Identify which cell holds the provided text, then report its [X, Y] central coordinate. 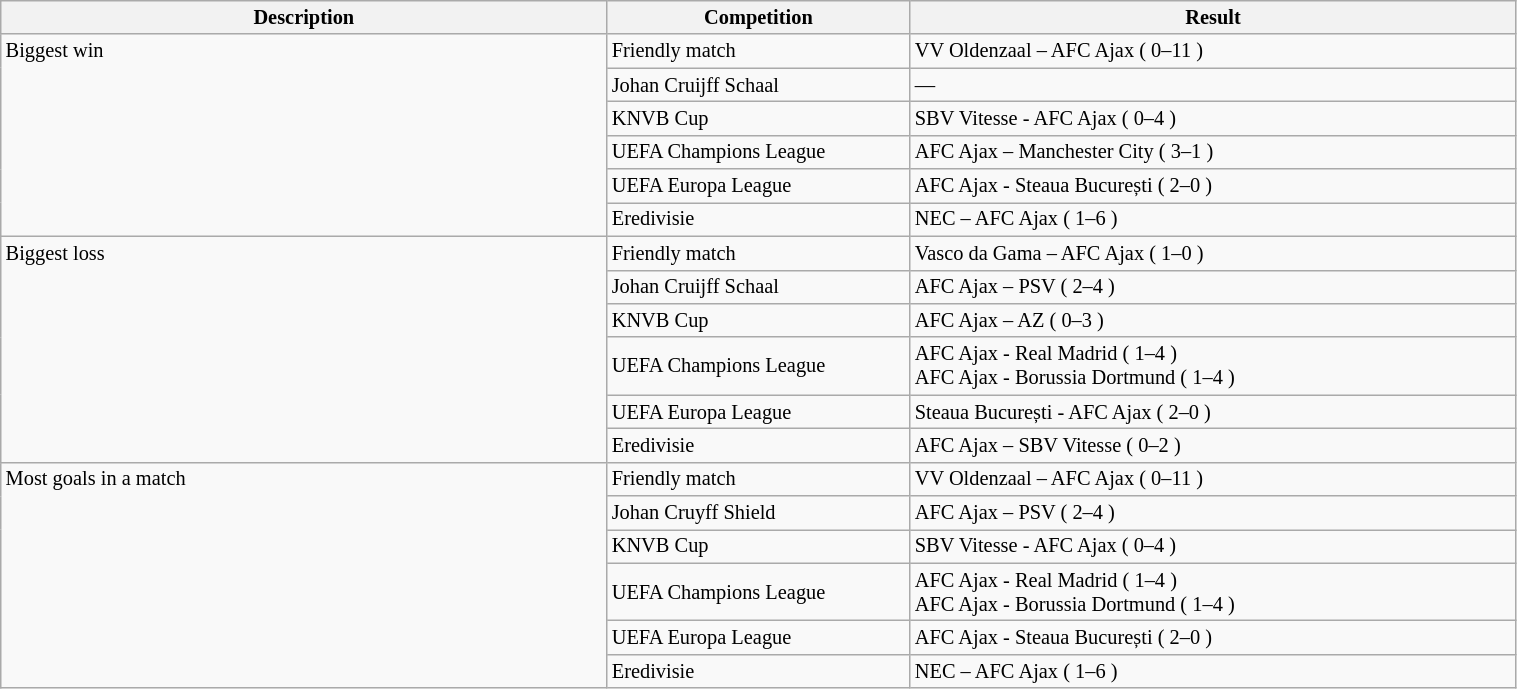
AFC Ajax – Manchester City ( 3–1 ) [1213, 152]
Johan Cruyff Shield [758, 513]
Result [1213, 17]
Description [304, 17]
AFC Ajax – SBV Vitesse ( 0–2 ) [1213, 445]
— [1213, 85]
Biggest win [304, 135]
Most goals in a match [304, 575]
AFC Ajax – AZ ( 0–3 ) [1213, 320]
Steaua București - AFC Ajax ( 2–0 ) [1213, 412]
Competition [758, 17]
Vasco da Gama – AFC Ajax ( 1–0 ) [1213, 253]
Biggest loss [304, 349]
